For the text-containing cell, return its midpoint in (x, y) coordinate format. 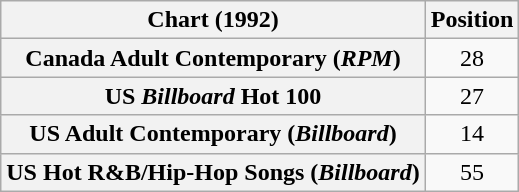
27 (472, 96)
US Hot R&B/Hip-Hop Songs (Billboard) (213, 172)
Chart (1992) (213, 20)
14 (472, 134)
US Adult Contemporary (Billboard) (213, 134)
US Billboard Hot 100 (213, 96)
28 (472, 58)
Canada Adult Contemporary (RPM) (213, 58)
Position (472, 20)
55 (472, 172)
